Find where the given text appears and provide that cell's center as [x, y] coordinate. 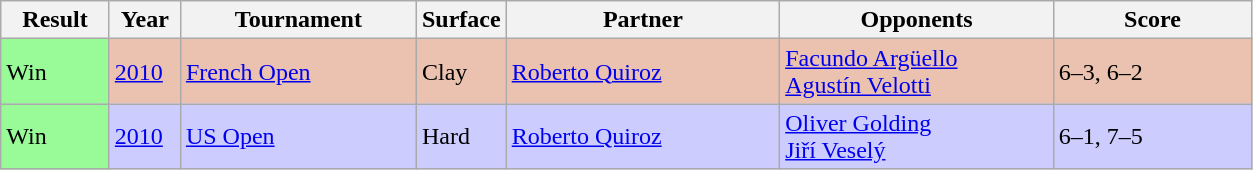
US Open [298, 136]
6–1, 7–5 [1152, 136]
French Open [298, 72]
Partner [643, 20]
Year [144, 20]
Tournament [298, 20]
6–3, 6–2 [1152, 72]
Surface [461, 20]
Result [56, 20]
Score [1152, 20]
Facundo Argüello Agustín Velotti [917, 72]
Opponents [917, 20]
Clay [461, 72]
Hard [461, 136]
Oliver Golding Jiří Veselý [917, 136]
